Search for the cell housing the specified text and yield its [x, y] center coordinate. 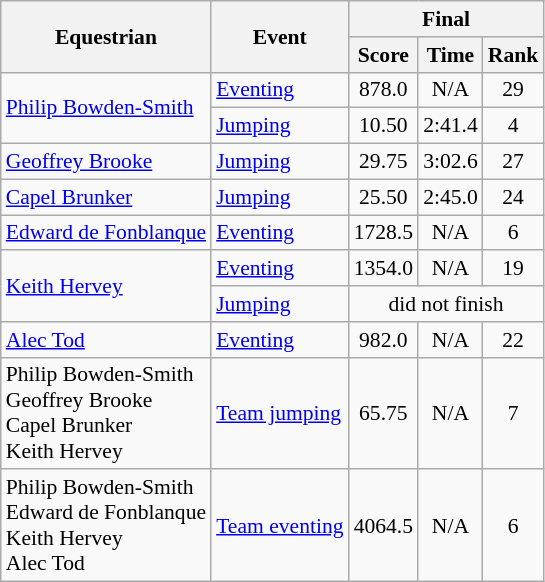
2:41.4 [450, 126]
Team jumping [280, 413]
4 [514, 126]
7 [514, 413]
29 [514, 90]
Event [280, 36]
Capel Brunker [106, 197]
22 [514, 340]
Final [446, 19]
Philip Bowden-Smith Edward de Fonblanque Keith Hervey Alec Tod [106, 526]
65.75 [384, 413]
2:45.0 [450, 197]
Rank [514, 55]
3:02.6 [450, 162]
Edward de Fonblanque [106, 233]
982.0 [384, 340]
29.75 [384, 162]
10.50 [384, 126]
24 [514, 197]
Philip Bowden-Smith Geoffrey Brooke Capel Brunker Keith Hervey [106, 413]
Alec Tod [106, 340]
Geoffrey Brooke [106, 162]
Philip Bowden-Smith [106, 108]
27 [514, 162]
4064.5 [384, 526]
did not finish [446, 304]
Time [450, 55]
1354.0 [384, 269]
Keith Hervey [106, 286]
878.0 [384, 90]
Equestrian [106, 36]
Score [384, 55]
19 [514, 269]
25.50 [384, 197]
1728.5 [384, 233]
Team eventing [280, 526]
